Find where the given text appears and provide that cell's center as (x, y) coordinate. 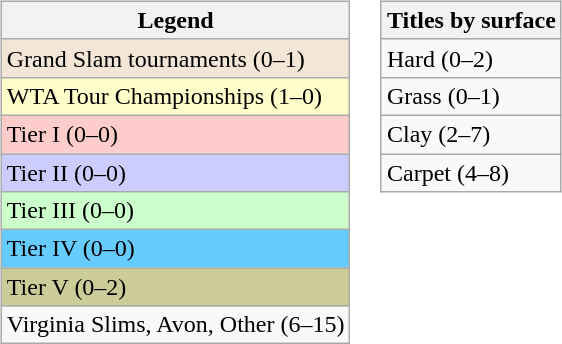
Clay (2–7) (471, 134)
Virginia Slims, Avon, Other (6–15) (176, 325)
Legend (176, 20)
Tier II (0–0) (176, 173)
Grass (0–1) (471, 96)
Tier V (0–2) (176, 287)
Tier III (0–0) (176, 211)
Hard (0–2) (471, 58)
WTA Tour Championships (1–0) (176, 96)
Titles by surface (471, 20)
Tier IV (0–0) (176, 249)
Tier I (0–0) (176, 134)
Grand Slam tournaments (0–1) (176, 58)
Carpet (4–8) (471, 173)
